Output the (x, y) coordinate of the center of the cell containing the given text.  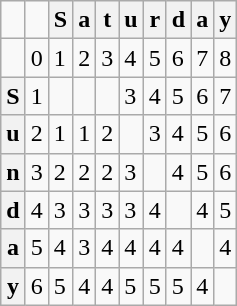
0 (36, 58)
r (154, 20)
n (13, 172)
t (108, 20)
8 (226, 58)
